Extract the (X, Y) coordinate from the center of the cell holding the provided text.  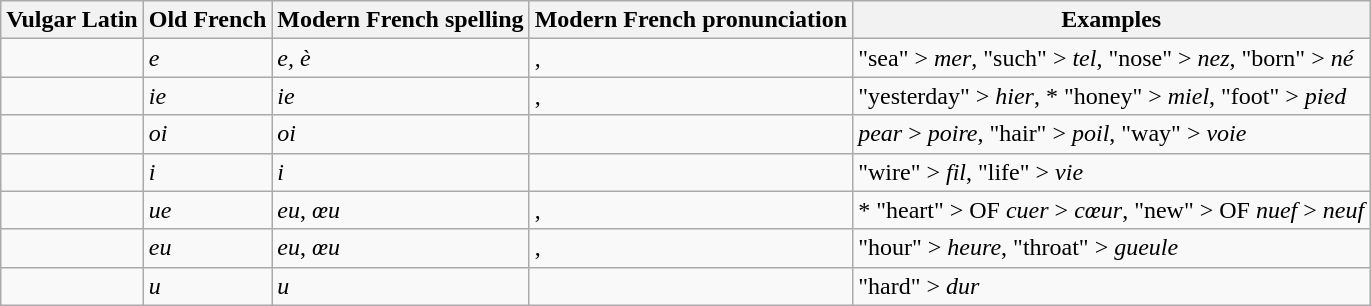
e (208, 58)
ue (208, 210)
Modern French pronunciation (691, 20)
"yesterday" > hier, * "honey" > miel, "foot" > pied (1112, 96)
Old French (208, 20)
pear > poire, "hair" > poil, "way" > voie (1112, 134)
Vulgar Latin (72, 20)
"hour" > heure, "throat" > gueule (1112, 248)
"sea" > mer, "such" > tel, "nose" > nez, "born" > né (1112, 58)
* "heart" > OF cuer > cœur, "new" > OF nuef > neuf (1112, 210)
"wire" > fil, "life" > vie (1112, 172)
Examples (1112, 20)
eu (208, 248)
e, è (400, 58)
"hard" > dur (1112, 286)
Modern French spelling (400, 20)
